Identify which cell holds the provided text, then report its (x, y) central coordinate. 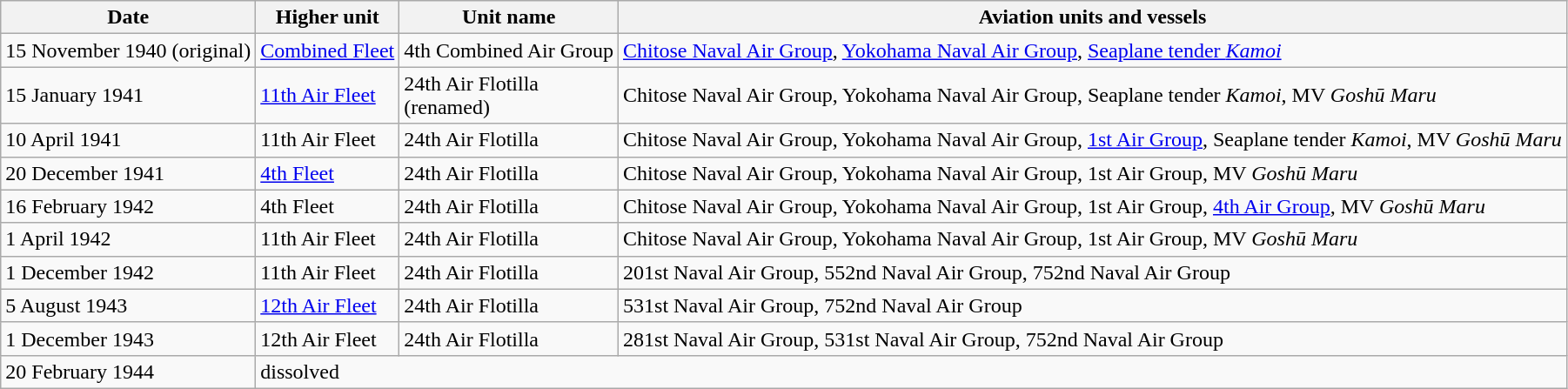
Unit name (509, 17)
20 December 1941 (129, 173)
201st Naval Air Group, 552nd Naval Air Group, 752nd Naval Air Group (1093, 272)
Aviation units and vessels (1093, 17)
10 April 1941 (129, 140)
1 April 1942 (129, 239)
16 February 1942 (129, 206)
dissolved (912, 372)
4th Combined Air Group (509, 50)
1 December 1943 (129, 339)
Date (129, 17)
15 November 1940 (original) (129, 50)
531st Naval Air Group, 752nd Naval Air Group (1093, 305)
Combined Fleet (327, 50)
Chitose Naval Air Group, Yokohama Naval Air Group, Seaplane tender Kamoi, MV Goshū Maru (1093, 96)
Chitose Naval Air Group, Yokohama Naval Air Group, 1st Air Group, 4th Air Group, MV Goshū Maru (1093, 206)
5 August 1943 (129, 305)
20 February 1944 (129, 372)
281st Naval Air Group, 531st Naval Air Group, 752nd Naval Air Group (1093, 339)
Chitose Naval Air Group, Yokohama Naval Air Group, 1st Air Group, Seaplane tender Kamoi, MV Goshū Maru (1093, 140)
1 December 1942 (129, 272)
15 January 1941 (129, 96)
24th Air Flotilla(renamed) (509, 96)
Higher unit (327, 17)
Chitose Naval Air Group, Yokohama Naval Air Group, Seaplane tender Kamoi (1093, 50)
